Return (x, y) of the center of cell containing provided text 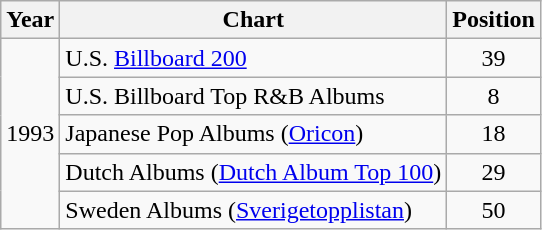
Year (30, 20)
Japanese Pop Albums (Oricon) (254, 134)
39 (494, 58)
Dutch Albums (Dutch Album Top 100) (254, 172)
8 (494, 96)
U.S. Billboard 200 (254, 58)
Sweden Albums (Sverigetopplistan) (254, 210)
Chart (254, 20)
Position (494, 20)
50 (494, 210)
1993 (30, 134)
U.S. Billboard Top R&B Albums (254, 96)
29 (494, 172)
18 (494, 134)
